Scan for the cell matching the given text and deliver its [X, Y] coordinate at center. 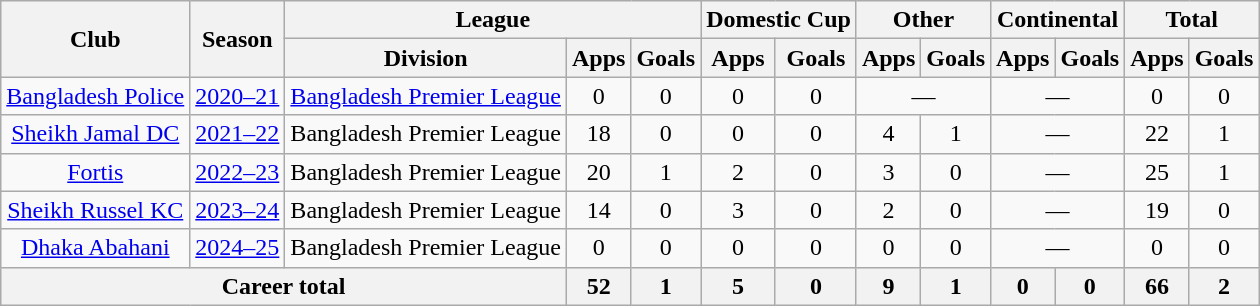
2021–22 [238, 134]
Division [426, 58]
9 [888, 286]
18 [598, 134]
2022–23 [238, 172]
Season [238, 39]
Fortis [96, 172]
25 [1157, 172]
Club [96, 39]
Other [923, 20]
66 [1157, 286]
19 [1157, 210]
Total [1192, 20]
Domestic Cup [779, 20]
2023–24 [238, 210]
2020–21 [238, 96]
Dhaka Abahani [96, 248]
Sheikh Russel KC [96, 210]
14 [598, 210]
52 [598, 286]
22 [1157, 134]
2024–25 [238, 248]
Continental [1058, 20]
League [493, 20]
5 [738, 286]
Sheikh Jamal DC [96, 134]
Career total [284, 286]
Bangladesh Police [96, 96]
20 [598, 172]
4 [888, 134]
